Scan for the cell matching the given text and deliver its (x, y) coordinate at center. 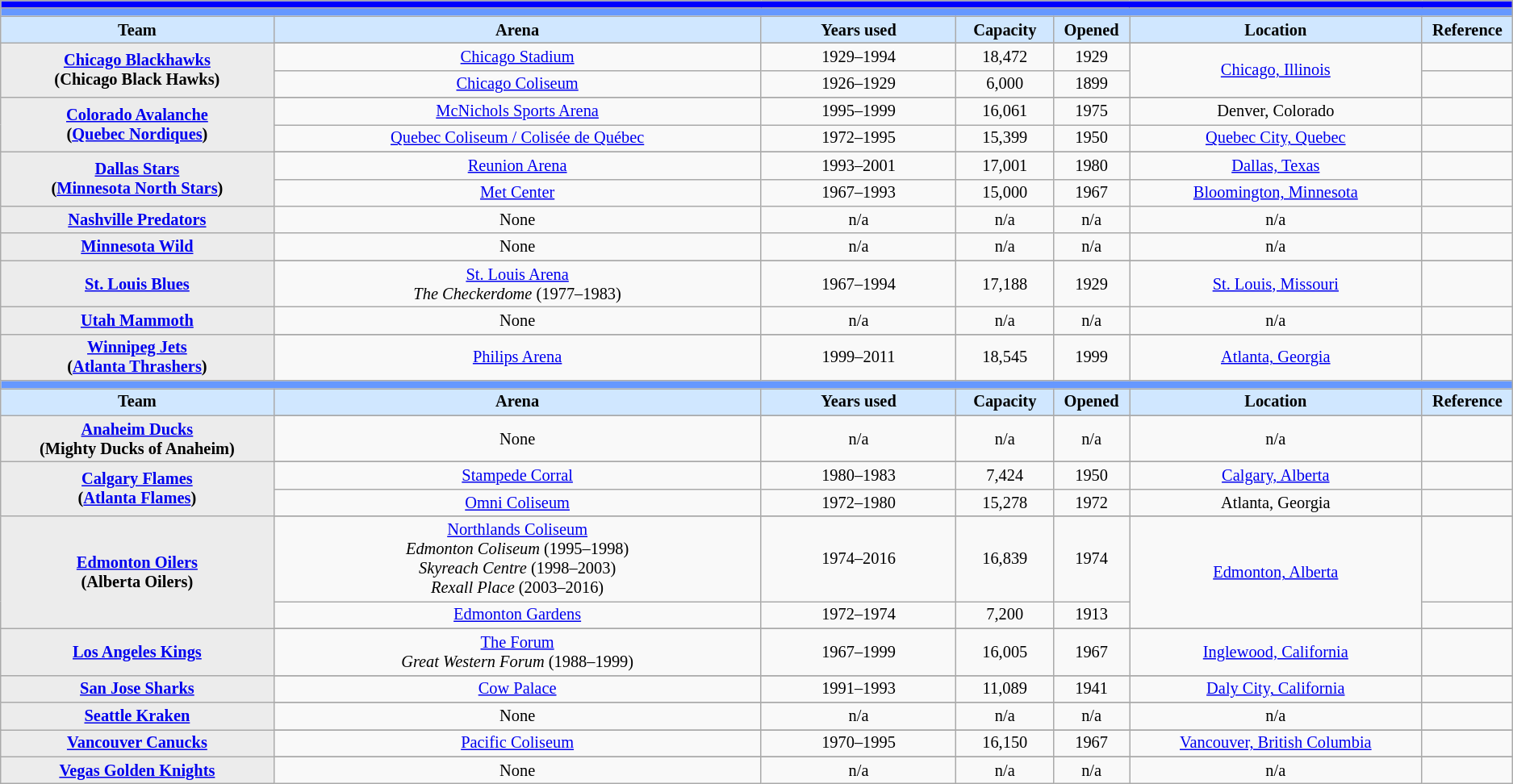
San Jose Sharks (137, 689)
1975 (1092, 111)
1974 (1092, 559)
Colorado Avalanche(Quebec Nordiques) (137, 124)
Edmonton Gardens (517, 615)
1967–1999 (859, 652)
Chicago Blackhawks(Chicago Black Hawks) (137, 69)
1929–1994 (859, 56)
1899 (1092, 84)
17,001 (1005, 165)
18,472 (1005, 56)
16,005 (1005, 652)
Minnesota Wild (137, 247)
1970–1995 (859, 743)
1913 (1092, 615)
Inglewood, California (1276, 652)
Vancouver Canucks (137, 743)
1967–1994 (859, 284)
McNichols Sports Arena (517, 111)
1980 (1092, 165)
Reunion Arena (517, 165)
16,061 (1005, 111)
Stampede Corral (517, 475)
Edmonton, Alberta (1276, 573)
Winnipeg Jets(Atlanta Thrashers) (137, 357)
1972 (1092, 503)
15,399 (1005, 138)
Chicago Stadium (517, 56)
Chicago, Illinois (1276, 69)
Seattle Kraken (137, 715)
Utah Mammoth (137, 320)
Calgary, Alberta (1276, 475)
15,278 (1005, 503)
St. Louis, Missouri (1276, 284)
1967–1993 (859, 193)
Quebec City, Quebec (1276, 138)
Calgary Flames(Atlanta Flames) (137, 489)
Dallas Stars(Minnesota North Stars) (137, 179)
16,839 (1005, 559)
15,000 (1005, 193)
Northlands ColiseumEdmonton Coliseum (1995–1998)Skyreach Centre (1998–2003)Rexall Place (2003–2016) (517, 559)
7,200 (1005, 615)
Anaheim Ducks(Mighty Ducks of Anaheim) (137, 439)
St. Louis ArenaThe Checkerdome (1977–1983) (517, 284)
Pacific Coliseum (517, 743)
Vegas Golden Knights (137, 770)
Daly City, California (1276, 689)
Nashville Predators (137, 219)
Dallas, Texas (1276, 165)
Chicago Coliseum (517, 84)
1980–1983 (859, 475)
1995–1999 (859, 111)
Met Center (517, 193)
St. Louis Blues (137, 284)
Omni Coliseum (517, 503)
Bloomington, Minnesota (1276, 193)
1991–1993 (859, 689)
1999 (1092, 357)
11,089 (1005, 689)
1974–2016 (859, 559)
6,000 (1005, 84)
1972–1974 (859, 615)
The ForumGreat Western Forum (1988–1999) (517, 652)
1972–1995 (859, 138)
16,150 (1005, 743)
1993–2001 (859, 165)
Vancouver, British Columbia (1276, 743)
1972–1980 (859, 503)
Edmonton Oilers(Alberta Oilers) (137, 573)
18,545 (1005, 357)
17,188 (1005, 284)
1941 (1092, 689)
Los Angeles Kings (137, 652)
7,424 (1005, 475)
Quebec Coliseum / Colisée de Québec (517, 138)
1926–1929 (859, 84)
Cow Palace (517, 689)
Denver, Colorado (1276, 111)
Philips Arena (517, 357)
1999–2011 (859, 357)
